Return [X, Y] of the center of cell containing provided text 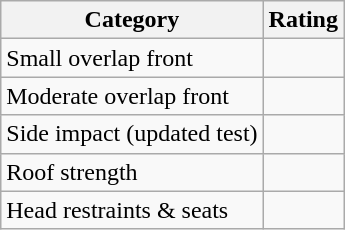
Small overlap front [132, 58]
Rating [303, 20]
Side impact (updated test) [132, 134]
Category [132, 20]
Head restraints & seats [132, 210]
Moderate overlap front [132, 96]
Roof strength [132, 172]
